Find where the given text appears and provide that cell's center as [X, Y] coordinate. 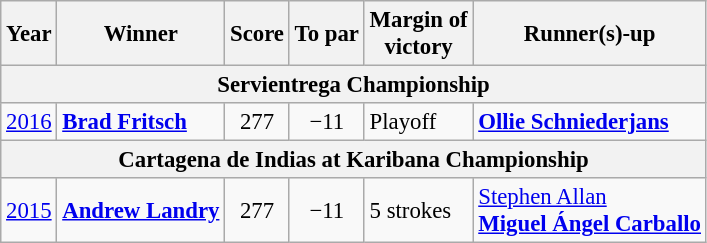
Cartagena de Indias at Karibana Championship [354, 160]
Andrew Landry [141, 210]
5 strokes [418, 210]
2015 [29, 210]
Runner(s)-up [590, 34]
Year [29, 34]
Ollie Schniederjans [590, 122]
2016 [29, 122]
Playoff [418, 122]
Score [258, 34]
Margin ofvictory [418, 34]
Winner [141, 34]
Servientrega Championship [354, 85]
To par [326, 34]
Brad Fritsch [141, 122]
Stephen Allan Miguel Ángel Carballo [590, 210]
